From the cell containing the given text, extract its center point as [x, y] coordinate. 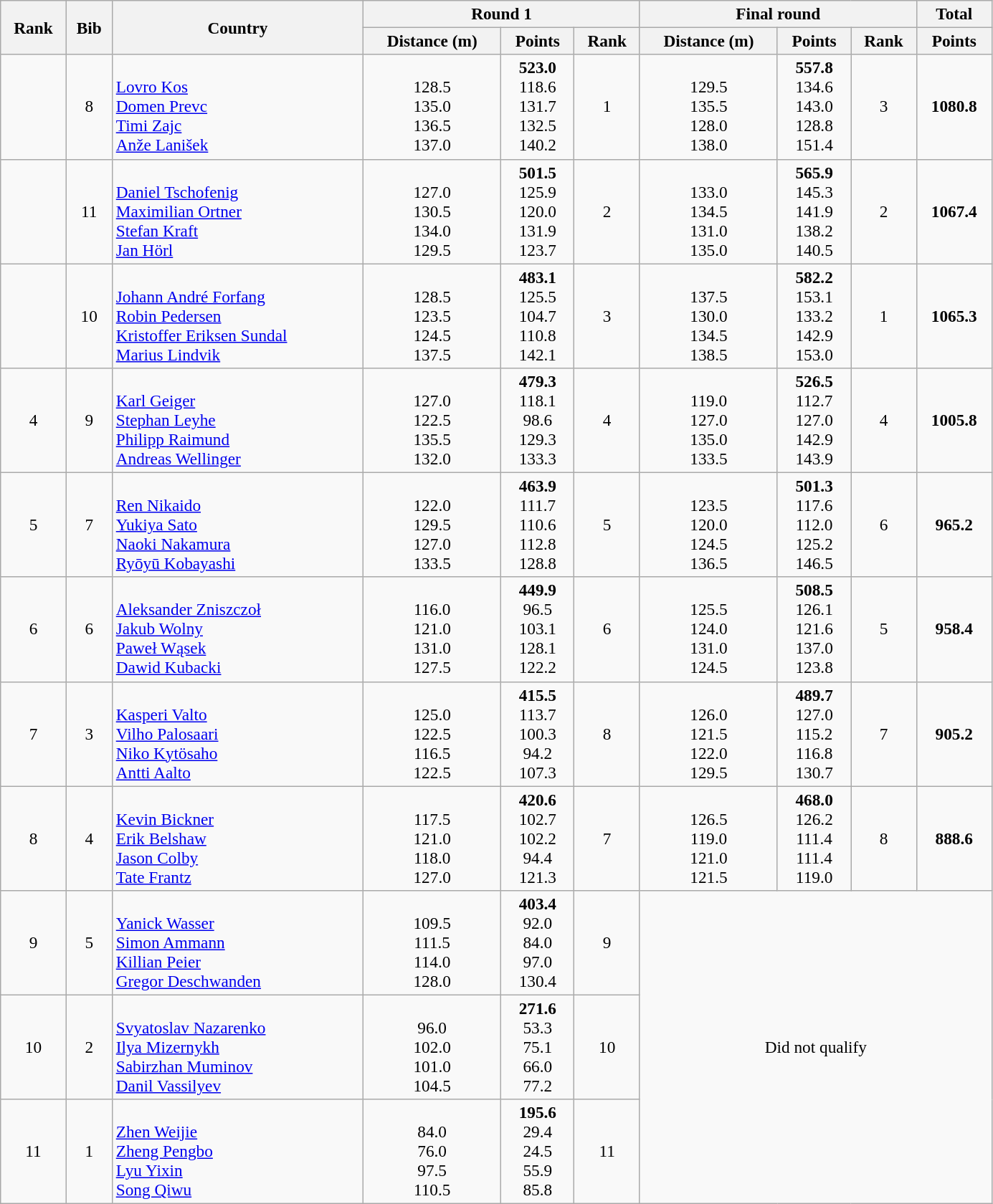
123.5120.0124.5136.5 [708, 525]
Daniel TschofenigMaximilian OrtnerStefan KraftJan Hörl [237, 211]
1065.3 [954, 315]
Final round [778, 14]
122.0129.5127.0133.5 [432, 525]
Zhen WeijieZheng PengboLyu YixinSong Qiwu [237, 1152]
565.9145.3141.9138.2140.5 [814, 211]
508.5126.1121.6137.0123.8 [814, 629]
126.5119.0121.0121.5 [708, 838]
117.5121.0118.0127.0 [432, 838]
523.0118.6131.7132.5140.2 [538, 107]
449.996.5103.1128.1122.2 [538, 629]
126.0121.5122.0129.5 [708, 734]
Svyatoslav NazarenkoIlya MizernykhSabirzhan MuminovDanil Vassilyev [237, 1047]
127.0122.5135.5132.0 [432, 420]
125.5124.0131.0124.5 [708, 629]
1067.4 [954, 211]
479.3118.198.6129.3133.3 [538, 420]
1080.8 [954, 107]
Johann André ForfangRobin PedersenKristoffer Eriksen SundalMarius Lindvik [237, 315]
Aleksander ZniszczołJakub WolnyPaweł WąsekDawid Kubacki [237, 629]
137.5130.0134.5138.5 [708, 315]
116.0121.0131.0127.5 [432, 629]
133.0134.5131.0135.0 [708, 211]
119.0127.0135.0133.5 [708, 420]
109.5111.5114.0128.0 [432, 942]
958.4 [954, 629]
Country [237, 27]
501.3117.6112.0125.2146.5 [814, 525]
415.5113.7100.394.2107.3 [538, 734]
489.7127.0115.2116.8130.7 [814, 734]
526.5112.7127.0142.9143.9 [814, 420]
Yanick WasserSimon AmmannKillian PeierGregor Deschwanden [237, 942]
468.0126.2111.4111.4119.0 [814, 838]
582.2153.1133.2142.9153.0 [814, 315]
Total [954, 14]
Bib [89, 27]
195.629.424.555.985.8 [538, 1152]
463.9111.7110.6112.8128.8 [538, 525]
Kevin BicknerErik BelshawJason ColbyTate Frantz [237, 838]
483.1125.5104.7110.8142.1 [538, 315]
905.2 [954, 734]
557.8134.6143.0128.8151.4 [814, 107]
271.653.375.166.077.2 [538, 1047]
888.6 [954, 838]
84.076.097.5110.5 [432, 1152]
96.0102.0101.0104.5 [432, 1047]
Did not qualify [816, 1046]
965.2 [954, 525]
501.5125.9120.0131.9123.7 [538, 211]
128.5135.0136.5137.0 [432, 107]
Karl GeigerStephan LeyhePhilipp RaimundAndreas Wellinger [237, 420]
Round 1 [502, 14]
420.6102.7102.294.4121.3 [538, 838]
1005.8 [954, 420]
128.5123.5124.5137.5 [432, 315]
127.0130.5134.0129.5 [432, 211]
Lovro KosDomen PrevcTimi ZajcAnže Lanišek [237, 107]
125.0122.5116.5122.5 [432, 734]
129.5135.5128.0138.0 [708, 107]
403.492.084.097.0130.4 [538, 942]
Kasperi ValtoVilho PalosaariNiko KytösahoAntti Aalto [237, 734]
Ren NikaidoYukiya SatoNaoki NakamuraRyōyū Kobayashi [237, 525]
